Return (X, Y) of the center of cell containing provided text 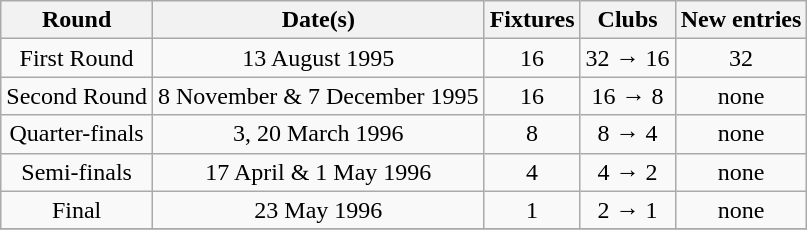
23 May 1996 (318, 210)
2 → 1 (628, 210)
17 April & 1 May 1996 (318, 172)
8 (532, 134)
Fixtures (532, 20)
3, 20 March 1996 (318, 134)
New entries (741, 20)
13 August 1995 (318, 58)
4 (532, 172)
First Round (77, 58)
Second Round (77, 96)
Round (77, 20)
1 (532, 210)
32 (741, 58)
Semi-finals (77, 172)
32 → 16 (628, 58)
Final (77, 210)
Clubs (628, 20)
Quarter-finals (77, 134)
Date(s) (318, 20)
8 → 4 (628, 134)
16 → 8 (628, 96)
8 November & 7 December 1995 (318, 96)
4 → 2 (628, 172)
